Provide the (X, Y) coordinate of the cell's center where the given text is located.  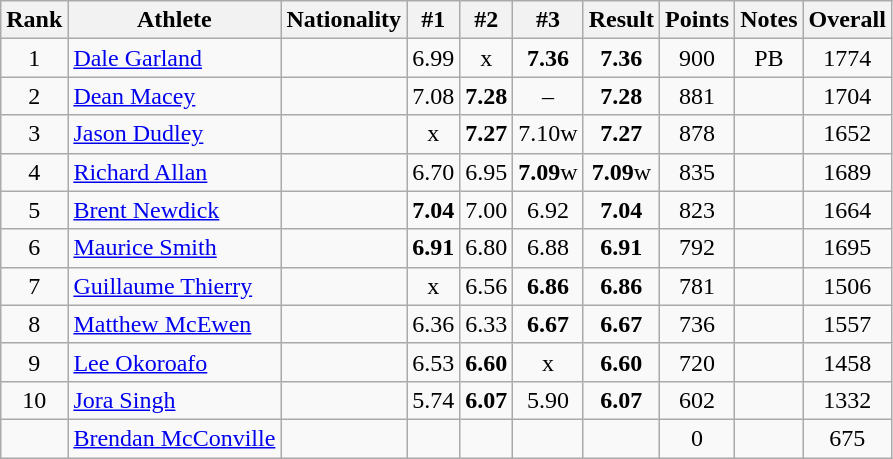
835 (698, 172)
1506 (847, 286)
1774 (847, 58)
1664 (847, 210)
6.33 (486, 324)
823 (698, 210)
792 (698, 248)
878 (698, 134)
6.92 (548, 210)
7.10w (548, 134)
Matthew McEwen (174, 324)
Result (621, 20)
#3 (548, 20)
Brent Newdick (174, 210)
900 (698, 58)
PB (769, 58)
1 (34, 58)
Points (698, 20)
#1 (434, 20)
1332 (847, 400)
6.80 (486, 248)
1652 (847, 134)
781 (698, 286)
6.56 (486, 286)
– (548, 96)
6.95 (486, 172)
Maurice Smith (174, 248)
Overall (847, 20)
1557 (847, 324)
7 (34, 286)
8 (34, 324)
Athlete (174, 20)
3 (34, 134)
5 (34, 210)
4 (34, 172)
Jason Dudley (174, 134)
Nationality (344, 20)
Lee Okoroafo (174, 362)
1695 (847, 248)
10 (34, 400)
881 (698, 96)
6 (34, 248)
7.08 (434, 96)
Rank (34, 20)
Dean Macey (174, 96)
602 (698, 400)
1704 (847, 96)
6.36 (434, 324)
6.53 (434, 362)
5.90 (548, 400)
Notes (769, 20)
7.00 (486, 210)
2 (34, 96)
6.88 (548, 248)
6.70 (434, 172)
0 (698, 438)
720 (698, 362)
1458 (847, 362)
6.99 (434, 58)
675 (847, 438)
Guillaume Thierry (174, 286)
Jora Singh (174, 400)
Brendan McConville (174, 438)
#2 (486, 20)
9 (34, 362)
5.74 (434, 400)
736 (698, 324)
Dale Garland (174, 58)
1689 (847, 172)
Richard Allan (174, 172)
